From the cell containing the given text, extract its center point as (x, y) coordinate. 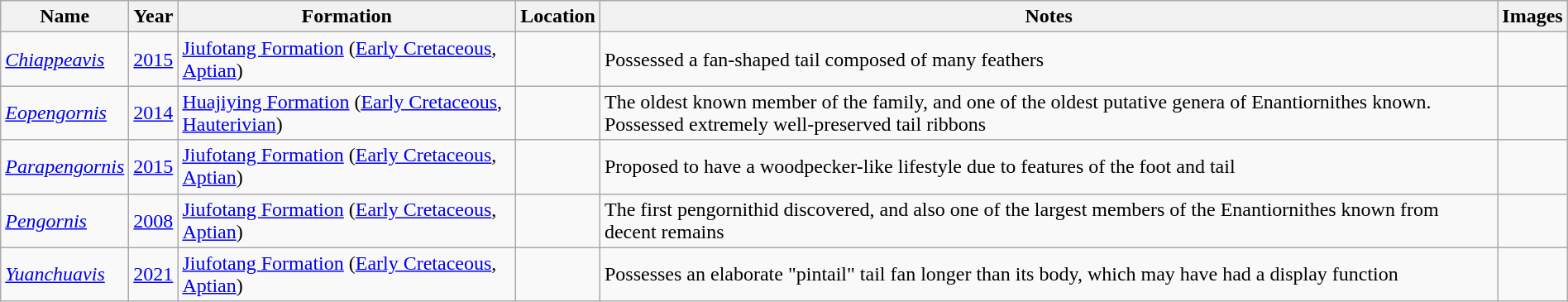
Chiappeavis (65, 60)
2021 (154, 275)
Formation (347, 17)
Pengornis (65, 220)
The oldest known member of the family, and one of the oldest putative genera of Enantiornithes known. Possessed extremely well-preserved tail ribbons (1049, 113)
Location (558, 17)
Name (65, 17)
Yuanchuavis (65, 275)
Notes (1049, 17)
The first pengornithid discovered, and also one of the largest members of the Enantiornithes known from decent remains (1049, 220)
Images (1532, 17)
Proposed to have a woodpecker-like lifestyle due to features of the foot and tail (1049, 167)
Possesses an elaborate "pintail" tail fan longer than its body, which may have had a display function (1049, 275)
Year (154, 17)
Eopengornis (65, 113)
2008 (154, 220)
Possessed a fan-shaped tail composed of many feathers (1049, 60)
Huajiying Formation (Early Cretaceous, Hauterivian) (347, 113)
Parapengornis (65, 167)
2014 (154, 113)
